Search for the cell housing the specified text and yield its [X, Y] center coordinate. 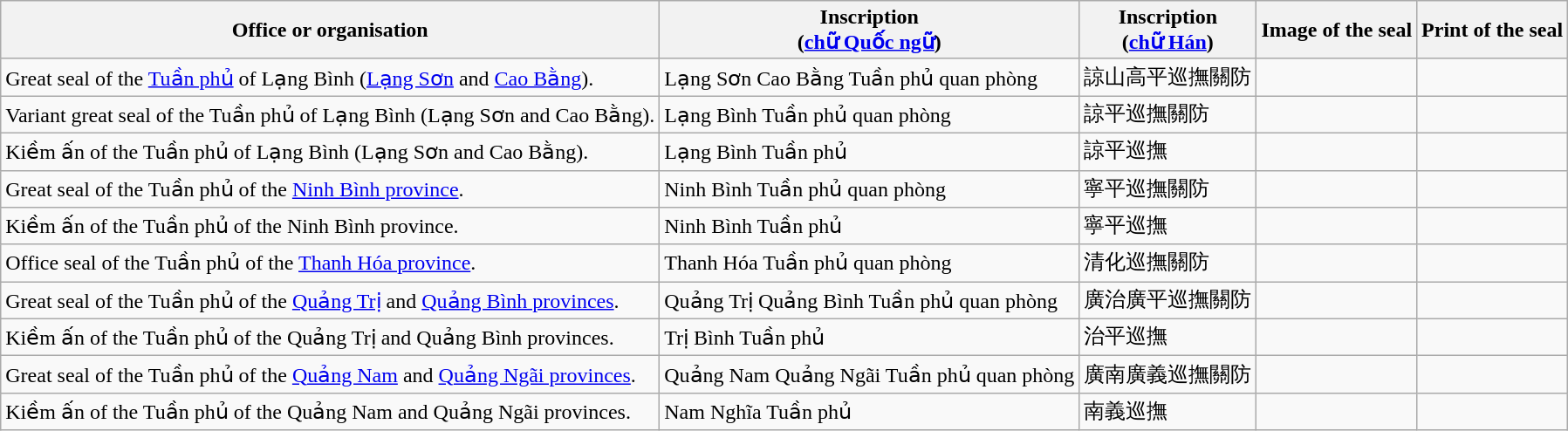
Lạng Bình Tuần phủ quan phòng [869, 115]
治平巡撫 [1167, 337]
諒平巡撫 [1167, 152]
Kiềm ấn of the Tuần phủ of the Quảng Nam and Quảng Ngãi provinces. [330, 412]
Kiềm ấn of the Tuần phủ of the Quảng Trị and Quảng Bình provinces. [330, 337]
Trị Bình Tuần phủ [869, 337]
Kiềm ấn of the Tuần phủ of the Ninh Bình province. [330, 227]
諒山高平巡撫關防 [1167, 77]
清化巡撫關防 [1167, 263]
Great seal of the Tuần phủ of Lạng Bình (Lạng Sơn and Cao Bằng). [330, 77]
寧平巡撫 [1167, 227]
Great seal of the Tuần phủ of the Quảng Nam and Quảng Ngãi provinces. [330, 375]
寧平巡撫關防 [1167, 188]
Inscription(chữ Quốc ngữ) [869, 30]
Office or organisation [330, 30]
諒平巡撫關防 [1167, 115]
南義巡撫 [1167, 412]
Great seal of the Tuần phủ of the Ninh Bình province. [330, 188]
Print of the seal [1492, 30]
廣南廣義巡撫關防 [1167, 375]
Image of the seal [1337, 30]
Nam Nghĩa Tuần phủ [869, 412]
Kiềm ấn of the Tuần phủ of Lạng Bình (Lạng Sơn and Cao Bằng). [330, 152]
Lạng Bình Tuần phủ [869, 152]
Ninh Bình Tuần phủ [869, 227]
廣治廣平巡撫關防 [1167, 300]
Ninh Bình Tuần phủ quan phòng [869, 188]
Quảng Nam Quảng Ngãi Tuần phủ quan phòng [869, 375]
Inscription(chữ Hán) [1167, 30]
Variant great seal of the Tuần phủ of Lạng Bình (Lạng Sơn and Cao Bằng). [330, 115]
Office seal of the Tuần phủ of the Thanh Hóa province. [330, 263]
Great seal of the Tuần phủ of the Quảng Trị and Quảng Bình provinces. [330, 300]
Thanh Hóa Tuần phủ quan phòng [869, 263]
Quảng Trị Quảng Bình Tuần phủ quan phòng [869, 300]
Lạng Sơn Cao Bằng Tuần phủ quan phòng [869, 77]
